From the cell containing the given text, extract its center point as [x, y] coordinate. 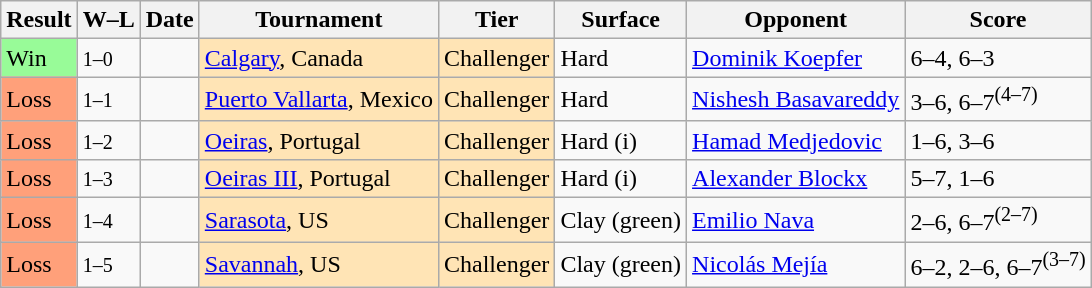
Opponent [796, 20]
Result [39, 20]
3–6, 6–7(4–7) [998, 100]
Win [39, 58]
6–2, 2–6, 6–7(3–7) [998, 264]
Oeiras III, Portugal [318, 178]
1–4 [108, 220]
Dominik Koepfer [796, 58]
1–5 [108, 264]
Nishesh Basavareddy [796, 100]
W–L [108, 20]
Tournament [318, 20]
1–3 [108, 178]
2–6, 6–7(2–7) [998, 220]
Savannah, US [318, 264]
1–2 [108, 140]
Tier [496, 20]
6–4, 6–3 [998, 58]
Oeiras, Portugal [318, 140]
Date [170, 20]
Calgary, Canada [318, 58]
Hamad Medjedovic [796, 140]
Alexander Blockx [796, 178]
Surface [621, 20]
Nicolás Mejía [796, 264]
Emilio Nava [796, 220]
5–7, 1–6 [998, 178]
1–6, 3–6 [998, 140]
Puerto Vallarta, Mexico [318, 100]
1–1 [108, 100]
Sarasota, US [318, 220]
Score [998, 20]
1–0 [108, 58]
